Scan for the cell matching the given text and deliver its [X, Y] coordinate at center. 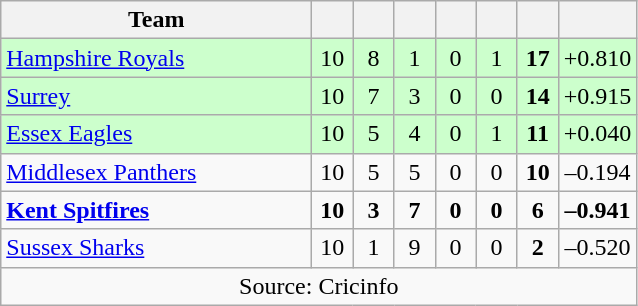
Team [156, 20]
6 [538, 210]
Middlesex Panthers [156, 172]
Essex Eagles [156, 134]
+0.040 [598, 134]
+0.810 [598, 58]
–0.520 [598, 248]
+0.915 [598, 96]
4 [414, 134]
17 [538, 58]
Hampshire Royals [156, 58]
14 [538, 96]
Kent Spitfires [156, 210]
Sussex Sharks [156, 248]
2 [538, 248]
11 [538, 134]
Source: Cricinfo [319, 286]
Surrey [156, 96]
–0.941 [598, 210]
–0.194 [598, 172]
9 [414, 248]
8 [374, 58]
